Provide the [X, Y] coordinate of the cell's center where the given text is located.  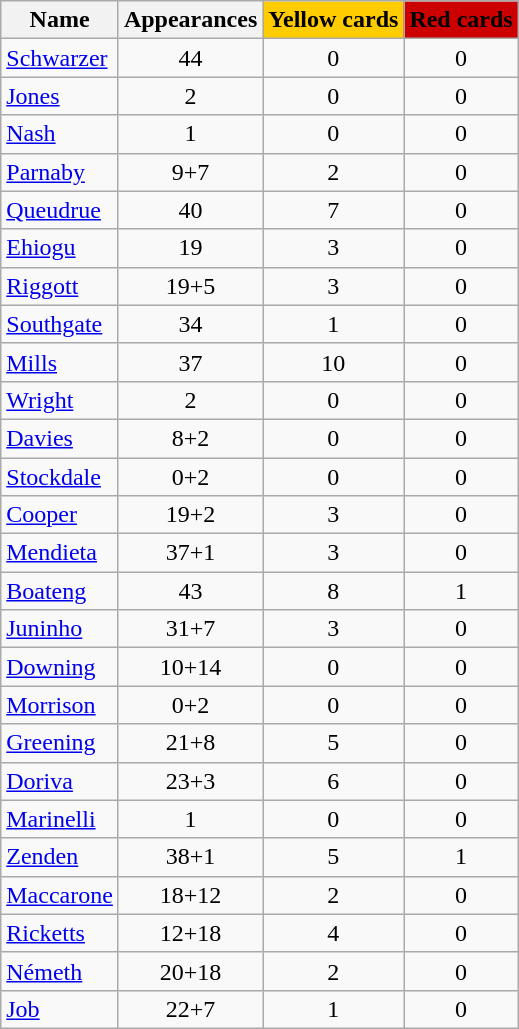
7 [334, 210]
6 [334, 781]
18+12 [190, 895]
12+18 [190, 933]
Ehiogu [60, 248]
Southgate [60, 324]
Cooper [60, 515]
19+2 [190, 515]
8 [334, 591]
Juninho [60, 629]
37+1 [190, 553]
Mendieta [60, 553]
21+8 [190, 743]
22+7 [190, 1009]
Schwarzer [60, 58]
43 [190, 591]
23+3 [190, 781]
Boateng [60, 591]
8+2 [190, 438]
10+14 [190, 667]
Parnaby [60, 172]
Mills [60, 362]
40 [190, 210]
Red cards [461, 20]
Wright [60, 400]
Marinelli [60, 819]
Stockdale [60, 477]
Morrison [60, 705]
Maccarone [60, 895]
10 [334, 362]
Name [60, 20]
Riggott [60, 286]
31+7 [190, 629]
4 [334, 933]
37 [190, 362]
Ricketts [60, 933]
19+5 [190, 286]
Queudrue [60, 210]
Yellow cards [334, 20]
Appearances [190, 20]
19 [190, 248]
9+7 [190, 172]
Doriva [60, 781]
Greening [60, 743]
38+1 [190, 857]
Nash [60, 134]
Zenden [60, 857]
Davies [60, 438]
Németh [60, 971]
20+18 [190, 971]
34 [190, 324]
Jones [60, 96]
Downing [60, 667]
44 [190, 58]
Job [60, 1009]
